From the cell containing the given text, extract its center point as [x, y] coordinate. 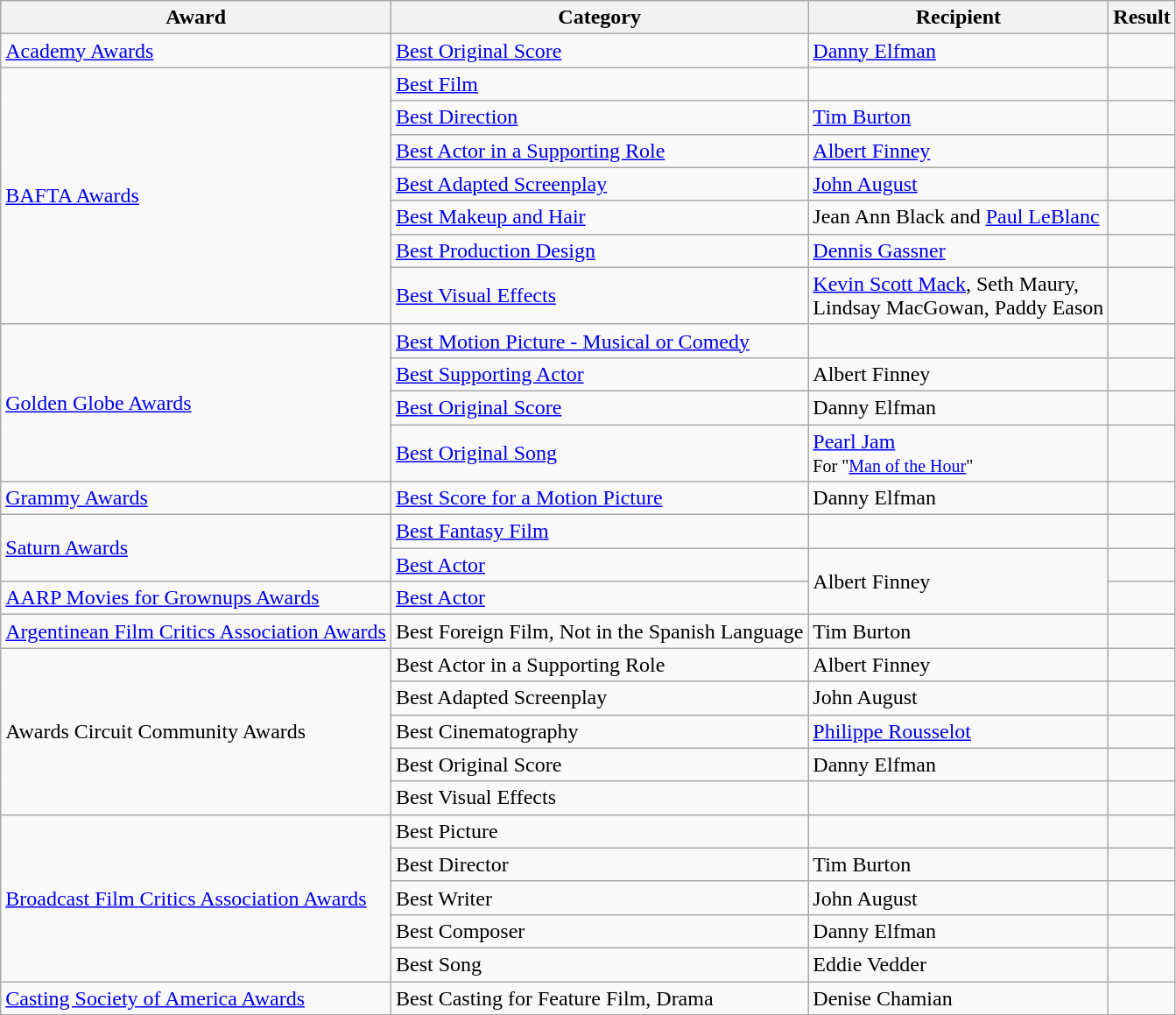
Best Direction [599, 117]
Best Score for a Motion Picture [599, 498]
Grammy Awards [196, 498]
Best Original Song [599, 452]
Category [599, 18]
Denise Chamian [958, 997]
Kevin Scott Mack, Seth Maury,Lindsay MacGowan, Paddy Eason [958, 296]
Academy Awards [196, 51]
AARP Movies for Grownups Awards [196, 598]
Best Makeup and Hair [599, 217]
Philippe Rousselot [958, 731]
Dennis Gassner [958, 250]
Eddie Vedder [958, 964]
Best Composer [599, 931]
Best Picture [599, 831]
Best Director [599, 864]
Recipient [958, 18]
Best Writer [599, 898]
Saturn Awards [196, 548]
Best Song [599, 964]
Golden Globe Awards [196, 403]
Best Cinematography [599, 731]
Best Production Design [599, 250]
Best Fantasy Film [599, 532]
Best Film [599, 84]
Best Foreign Film, Not in the Spanish Language [599, 631]
Casting Society of America Awards [196, 997]
Pearl JamFor "Man of the Hour" [958, 452]
Best Supporting Actor [599, 374]
Best Motion Picture - Musical or Comedy [599, 341]
BAFTA Awards [196, 196]
Jean Ann Black and Paul LeBlanc [958, 217]
Broadcast Film Critics Association Awards [196, 898]
Awards Circuit Community Awards [196, 731]
Award [196, 18]
Argentinean Film Critics Association Awards [196, 631]
Best Casting for Feature Film, Drama [599, 997]
Result [1142, 18]
